Return the [x, y] coordinate for the center point of the cell that contains the specified text.  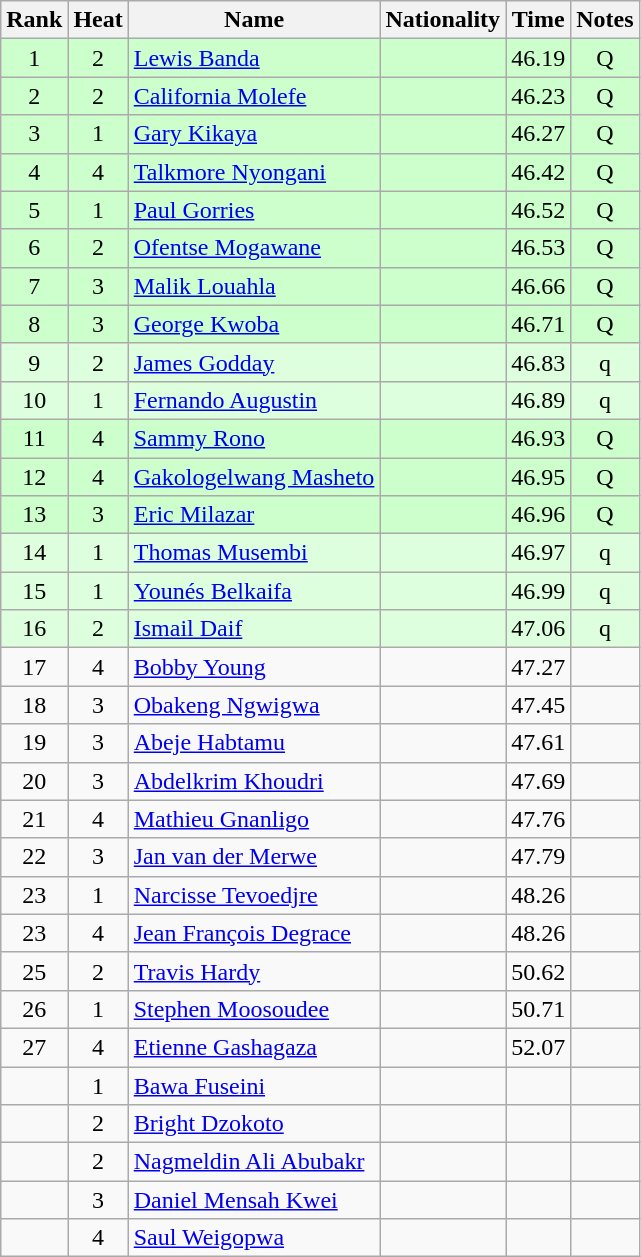
California Molefe [254, 96]
James Godday [254, 362]
13 [34, 515]
Gakologelwang Masheto [254, 477]
Ofentse Mogawane [254, 248]
Daniel Mensah Kwei [254, 1200]
Heat [98, 20]
9 [34, 362]
Malik Louahla [254, 286]
Sammy Rono [254, 438]
Stephen Moosoudee [254, 1009]
Abeje Habtamu [254, 743]
Saul Weigopwa [254, 1238]
Gary Kikaya [254, 134]
Notes [605, 20]
Lewis Banda [254, 58]
15 [34, 591]
46.83 [538, 362]
46.93 [538, 438]
Jean François Degrace [254, 933]
Obakeng Ngwigwa [254, 705]
Narcisse Tevoedjre [254, 895]
Rank [34, 20]
46.95 [538, 477]
Thomas Musembi [254, 553]
46.27 [538, 134]
46.71 [538, 324]
47.69 [538, 781]
Name [254, 20]
Younés Belkaifa [254, 591]
46.53 [538, 248]
Abdelkrim Khoudri [254, 781]
Bawa Fuseini [254, 1085]
46.97 [538, 553]
12 [34, 477]
46.42 [538, 172]
Nagmeldin Ali Abubakr [254, 1162]
46.52 [538, 210]
Jan van der Merwe [254, 857]
George Kwoba [254, 324]
47.61 [538, 743]
47.76 [538, 819]
21 [34, 819]
25 [34, 971]
Fernando Augustin [254, 400]
Travis Hardy [254, 971]
46.19 [538, 58]
20 [34, 781]
Time [538, 20]
46.99 [538, 591]
26 [34, 1009]
17 [34, 667]
Bobby Young [254, 667]
19 [34, 743]
6 [34, 248]
50.71 [538, 1009]
47.06 [538, 629]
Eric Milazar [254, 515]
47.45 [538, 705]
46.23 [538, 96]
5 [34, 210]
22 [34, 857]
11 [34, 438]
Paul Gorries [254, 210]
18 [34, 705]
47.79 [538, 857]
Ismail Daif [254, 629]
Talkmore Nyongani [254, 172]
50.62 [538, 971]
16 [34, 629]
10 [34, 400]
Bright Dzokoto [254, 1124]
52.07 [538, 1047]
46.66 [538, 286]
8 [34, 324]
Mathieu Gnanligo [254, 819]
47.27 [538, 667]
Etienne Gashagaza [254, 1047]
46.89 [538, 400]
27 [34, 1047]
46.96 [538, 515]
14 [34, 553]
7 [34, 286]
Nationality [443, 20]
